Scan for the cell matching the given text and deliver its (X, Y) coordinate at center. 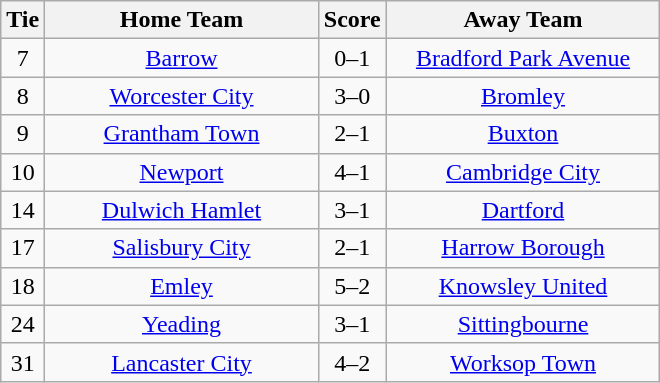
9 (23, 134)
Score (352, 20)
5–2 (352, 286)
Grantham Town (182, 134)
Buxton (523, 134)
4–2 (352, 362)
7 (23, 58)
14 (23, 210)
Tie (23, 20)
Yeading (182, 324)
Newport (182, 172)
Home Team (182, 20)
8 (23, 96)
Dulwich Hamlet (182, 210)
Cambridge City (523, 172)
24 (23, 324)
Sittingbourne (523, 324)
Emley (182, 286)
3–0 (352, 96)
Worcester City (182, 96)
17 (23, 248)
Lancaster City (182, 362)
Barrow (182, 58)
Away Team (523, 20)
10 (23, 172)
Worksop Town (523, 362)
Bradford Park Avenue (523, 58)
31 (23, 362)
18 (23, 286)
Bromley (523, 96)
4–1 (352, 172)
Dartford (523, 210)
Harrow Borough (523, 248)
0–1 (352, 58)
Salisbury City (182, 248)
Knowsley United (523, 286)
